Determine the [x, y] coordinate at the center of the cell enclosing the given text.  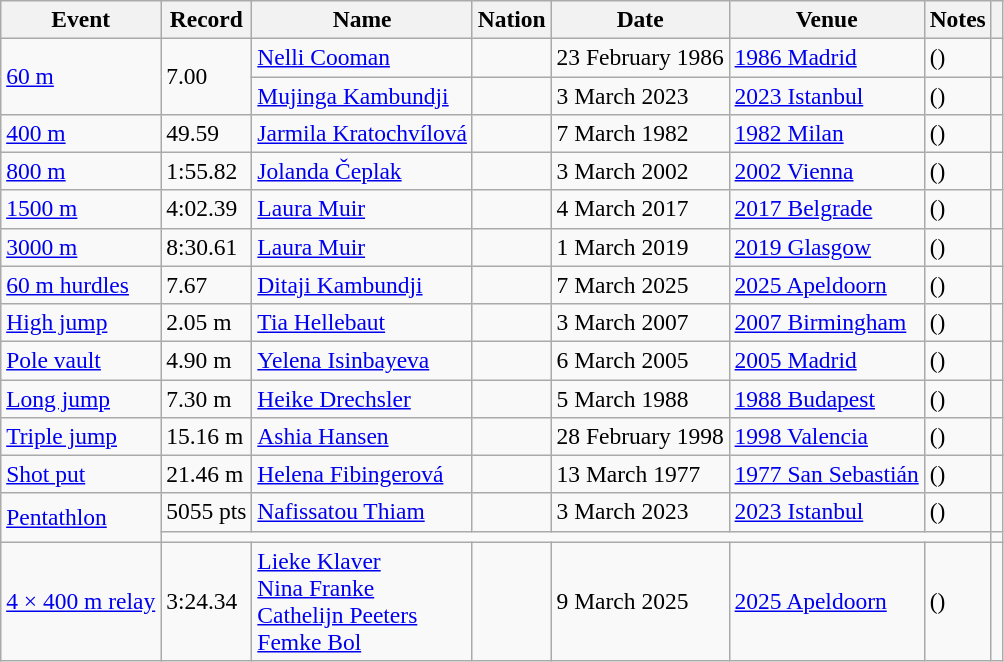
3:24.34 [206, 602]
5 March 1988 [640, 398]
Nelli Cooman [362, 57]
Name [362, 19]
Shot put [81, 474]
7 March 2025 [640, 285]
Helena Fibingerová [362, 474]
Triple jump [81, 436]
4 March 2017 [640, 209]
1500 m [81, 209]
Date [640, 19]
3000 m [81, 247]
21.46 m [206, 474]
2017 Belgrade [826, 209]
7.00 [206, 76]
1977 San Sebastián [826, 474]
1982 Milan [826, 133]
7.67 [206, 285]
Notes [958, 19]
4:02.39 [206, 209]
1988 Budapest [826, 398]
Mujinga Kambundji [362, 95]
23 February 1986 [640, 57]
1986 Madrid [826, 57]
1 March 2019 [640, 247]
Ditaji Kambundji [362, 285]
1:55.82 [206, 171]
Nafissatou Thiam [362, 512]
800 m [81, 171]
High jump [81, 322]
49.59 [206, 133]
Pentathlon [81, 518]
5055 pts [206, 512]
2.05 m [206, 322]
3 March 2002 [640, 171]
Lieke KlaverNina FrankeCathelijn PeetersFemke Bol [362, 602]
Event [81, 19]
60 m [81, 76]
15.16 m [206, 436]
7 March 1982 [640, 133]
8:30.61 [206, 247]
4 × 400 m relay [81, 602]
2007 Birmingham [826, 322]
60 m hurdles [81, 285]
Record [206, 19]
3 March 2007 [640, 322]
2005 Madrid [826, 360]
2002 Vienna [826, 171]
Jolanda Čeplak [362, 171]
9 March 2025 [640, 602]
Pole vault [81, 360]
7.30 m [206, 398]
1998 Valencia [826, 436]
Nation [512, 19]
13 March 1977 [640, 474]
Tia Hellebaut [362, 322]
Ashia Hansen [362, 436]
4.90 m [206, 360]
Long jump [81, 398]
28 February 1998 [640, 436]
6 March 2005 [640, 360]
Jarmila Kratochvílová [362, 133]
Heike Drechsler [362, 398]
Venue [826, 19]
Yelena Isinbayeva [362, 360]
2019 Glasgow [826, 247]
400 m [81, 133]
